Pinpoint the cell where the given text exists, returning its [x, y] midpoint coordinate. 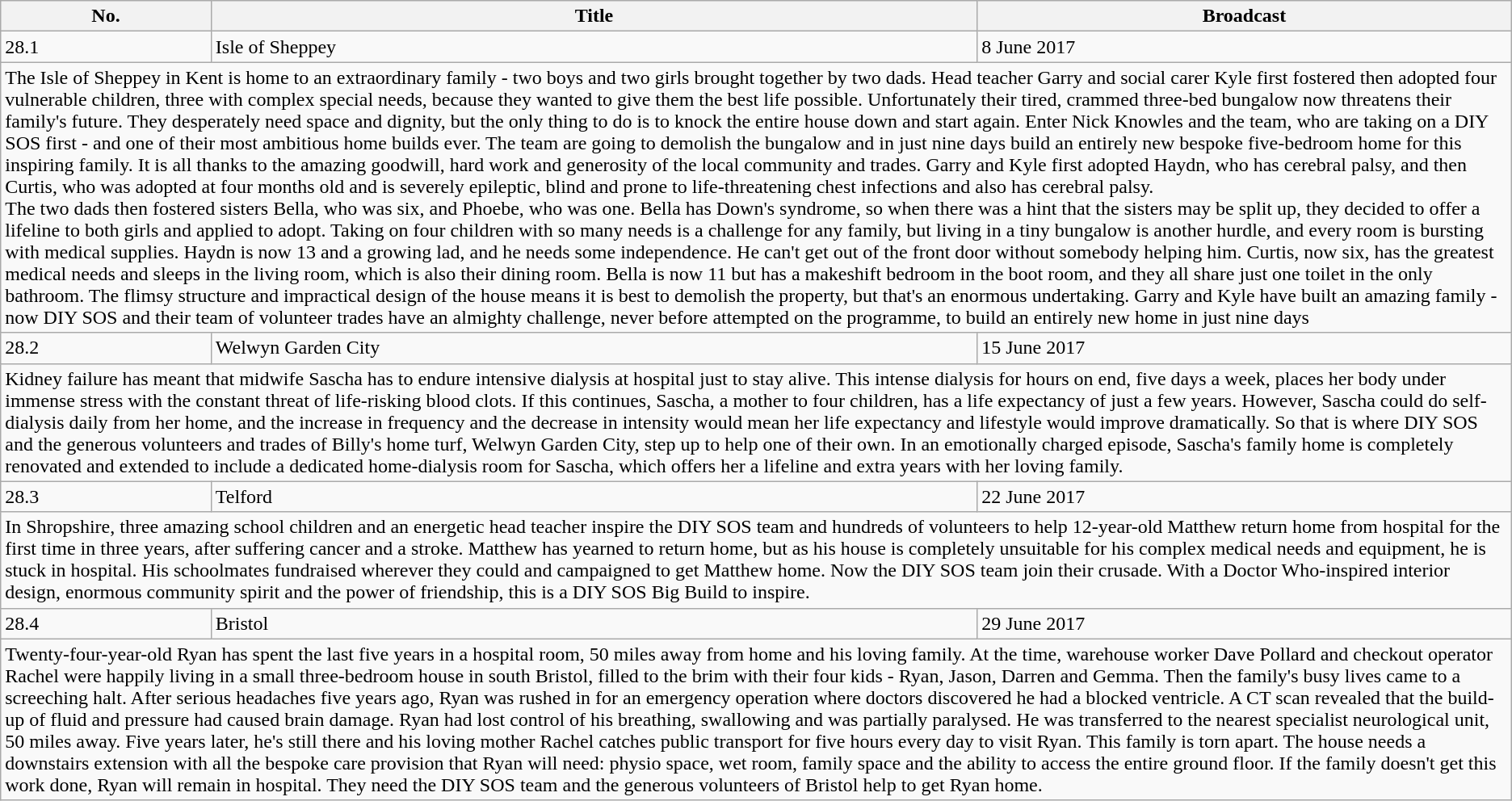
Title [594, 16]
29 June 2017 [1245, 623]
No. [107, 16]
8 June 2017 [1245, 47]
28.4 [107, 623]
Welwyn Garden City [594, 348]
28.1 [107, 47]
28.2 [107, 348]
Telford [594, 497]
Bristol [594, 623]
22 June 2017 [1245, 497]
Isle of Sheppey [594, 47]
28.3 [107, 497]
15 June 2017 [1245, 348]
Broadcast [1245, 16]
